Find where the given text appears and provide that cell's center as [X, Y] coordinate. 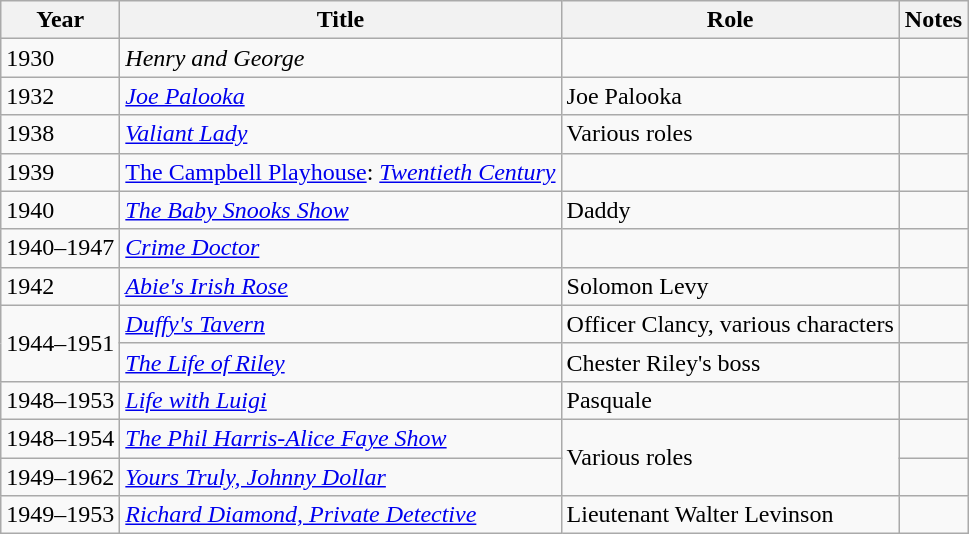
Title [340, 20]
The Phil Harris-Alice Faye Show [340, 438]
Daddy [730, 210]
Abie's Irish Rose [340, 286]
Life with Luigi [340, 400]
1948–1954 [60, 438]
Lieutenant Walter Levinson [730, 515]
Solomon Levy [730, 286]
Year [60, 20]
Duffy's Tavern [340, 324]
Chester Riley's boss [730, 362]
Richard Diamond, Private Detective [340, 515]
Crime Doctor [340, 248]
The Campbell Playhouse: Twentieth Century [340, 172]
The Baby Snooks Show [340, 210]
1949–1962 [60, 477]
Notes [933, 20]
1938 [60, 134]
1939 [60, 172]
Valiant Lady [340, 134]
1940–1947 [60, 248]
1944–1951 [60, 343]
1949–1953 [60, 515]
Henry and George [340, 58]
The Life of Riley [340, 362]
Pasquale [730, 400]
1940 [60, 210]
1930 [60, 58]
Role [730, 20]
Yours Truly, Johnny Dollar [340, 477]
Officer Clancy, various characters [730, 324]
1942 [60, 286]
1932 [60, 96]
1948–1953 [60, 400]
